Search for the cell housing the specified text and yield its (x, y) center coordinate. 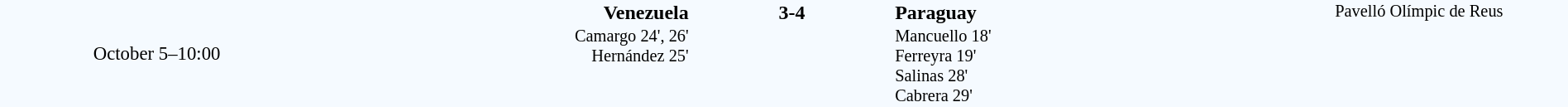
October 5–10:00 (157, 53)
Mancuello 18'Ferreyra 19'Salinas 28'Cabrera 29' (1082, 66)
Paraguay (1082, 12)
Venezuela (501, 12)
3-4 (791, 12)
Camargo 24', 26'Hernández 25' (501, 66)
Pavelló Olímpic de Reus (1419, 53)
